Pinpoint the cell where the given text exists, returning its [x, y] midpoint coordinate. 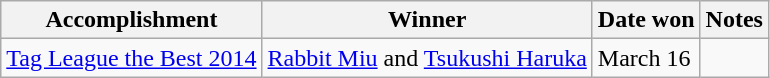
Tag League the Best 2014 [132, 58]
Winner [427, 20]
March 16 [646, 58]
Date won [646, 20]
Accomplishment [132, 20]
Notes [734, 20]
Rabbit Miu and Tsukushi Haruka [427, 58]
